Find where the given text appears and provide that cell's center as (X, Y) coordinate. 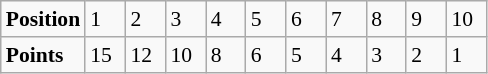
Points (43, 55)
12 (145, 55)
7 (346, 19)
15 (105, 55)
Position (43, 19)
9 (426, 19)
